Find where the given text appears and provide that cell's center as (X, Y) coordinate. 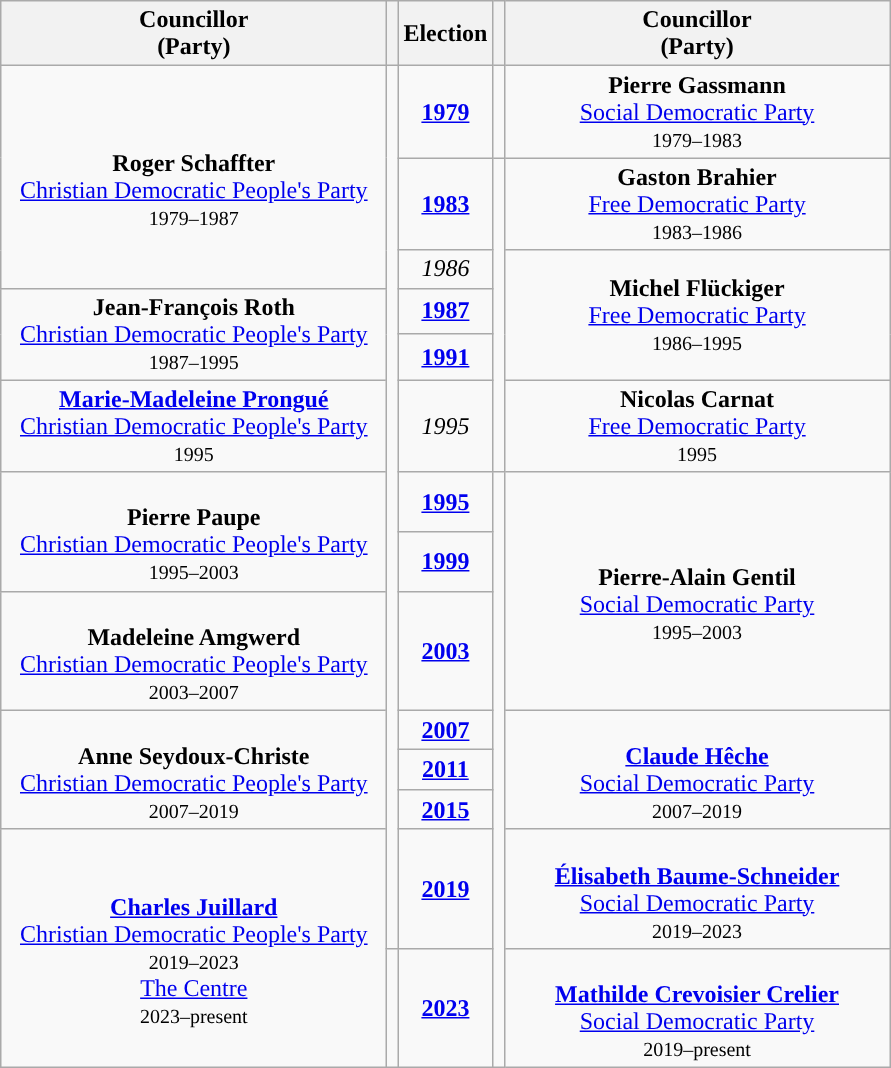
Marie-Madeleine PronguéChristian Democratic People's Party1995 (194, 426)
Mathilde Crevoisier CrelierSocial Democratic Party2019–present (697, 1008)
Madeleine AmgwerdChristian Democratic People's Party2003–2007 (194, 650)
Élisabeth Baume-SchneiderSocial Democratic Party2019–2023 (697, 888)
1986 (446, 269)
Michel FlückigerFree Democratic Party1986–1995 (697, 315)
1987 (446, 311)
Pierre PaupeChristian Democratic People's Party1995–2003 (194, 532)
2023 (446, 1008)
2015 (446, 810)
Pierre GassmannSocial Democratic Party1979–1983 (697, 112)
Nicolas CarnatFree Democratic Party1995 (697, 426)
2011 (446, 770)
2019 (446, 888)
1979 (446, 112)
Gaston BrahierFree Democratic Party1983–1986 (697, 204)
Anne Seydoux-ChristeChristian Democratic People's Party2007–2019 (194, 770)
Pierre-Alain GentilSocial Democratic Party1995–2003 (697, 591)
2003 (446, 650)
Election (446, 34)
1983 (446, 204)
2007 (446, 730)
1991 (446, 357)
Charles JuillardChristian Democratic People's Party2019–2023The Centre2023–present (194, 948)
1999 (446, 562)
Roger SchaffterChristian Democratic People's Party1979–1987 (194, 177)
Jean-François RothChristian Democratic People's Party1987–1995 (194, 334)
Claude HêcheSocial Democratic Party2007–2019 (697, 770)
